Return (x, y) of the center of cell containing provided text 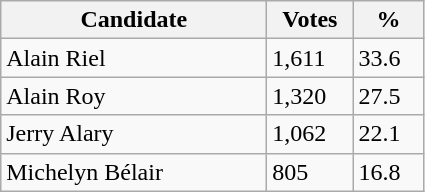
805 (310, 172)
1,062 (310, 134)
16.8 (388, 172)
Jerry Alary (134, 134)
Michelyn Bélair (134, 172)
Candidate (134, 20)
22.1 (388, 134)
% (388, 20)
Alain Riel (134, 58)
1,320 (310, 96)
Votes (310, 20)
27.5 (388, 96)
33.6 (388, 58)
Alain Roy (134, 96)
1,611 (310, 58)
